Find where the given text appears and provide that cell's center as [X, Y] coordinate. 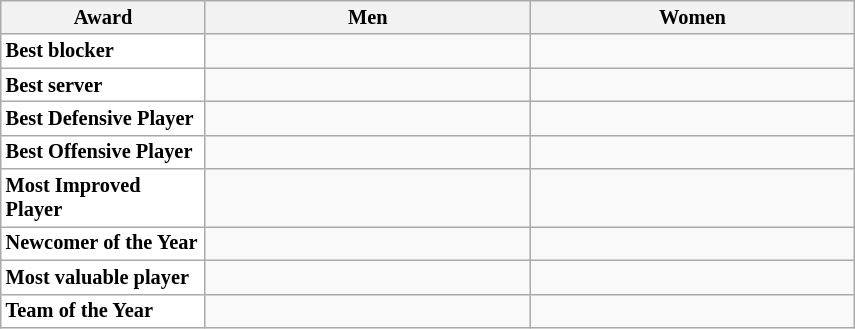
Best blocker [104, 51]
Best server [104, 85]
Best Defensive Player [104, 118]
Most valuable player [104, 277]
Award [104, 17]
Team of the Year [104, 311]
Most Improved Player [104, 198]
Newcomer of the Year [104, 243]
Women [692, 17]
Men [368, 17]
Best Offensive Player [104, 152]
